Find where the given text appears and provide that cell's center as (x, y) coordinate. 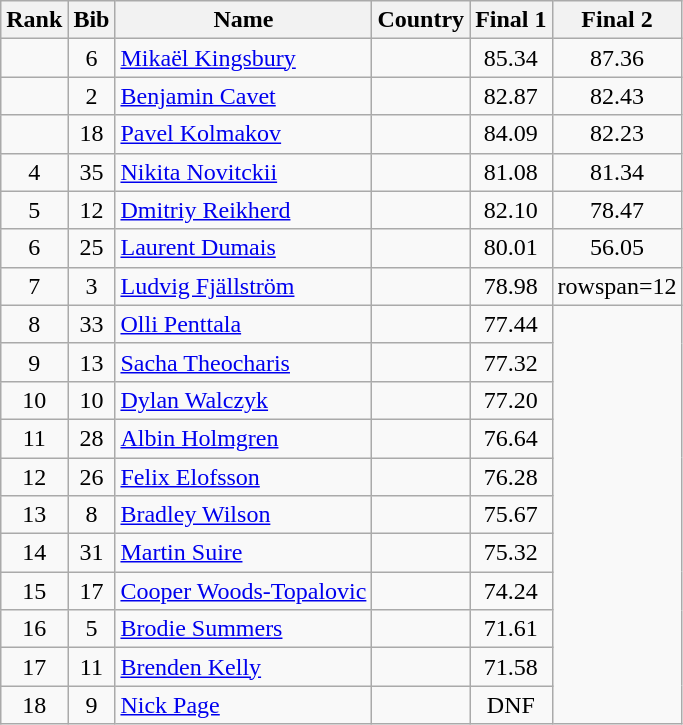
25 (92, 248)
Mikaël Kingsbury (244, 58)
82.10 (511, 210)
Bib (92, 20)
14 (34, 553)
82.23 (617, 134)
81.08 (511, 172)
Country (421, 20)
87.36 (617, 58)
Brodie Summers (244, 629)
56.05 (617, 248)
82.87 (511, 96)
Dmitriy Reikherd (244, 210)
Olli Penttala (244, 324)
Rank (34, 20)
Cooper Woods-Topalovic (244, 591)
33 (92, 324)
82.43 (617, 96)
Nikita Novitckii (244, 172)
77.32 (511, 362)
75.67 (511, 515)
75.32 (511, 553)
rowspan=12 (617, 286)
Martin Suire (244, 553)
26 (92, 477)
77.20 (511, 400)
85.34 (511, 58)
7 (34, 286)
Laurent Dumais (244, 248)
31 (92, 553)
76.28 (511, 477)
Bradley Wilson (244, 515)
35 (92, 172)
Name (244, 20)
Albin Holmgren (244, 438)
77.44 (511, 324)
71.61 (511, 629)
4 (34, 172)
76.64 (511, 438)
15 (34, 591)
80.01 (511, 248)
74.24 (511, 591)
Final 1 (511, 20)
78.47 (617, 210)
Brenden Kelly (244, 667)
Dylan Walczyk (244, 400)
84.09 (511, 134)
Sacha Theocharis (244, 362)
81.34 (617, 172)
Pavel Kolmakov (244, 134)
78.98 (511, 286)
3 (92, 286)
16 (34, 629)
2 (92, 96)
28 (92, 438)
Final 2 (617, 20)
Nick Page (244, 705)
DNF (511, 705)
71.58 (511, 667)
Benjamin Cavet (244, 96)
Ludvig Fjällström (244, 286)
Felix Elofsson (244, 477)
